Pinpoint the cell where the given text exists, returning its (X, Y) midpoint coordinate. 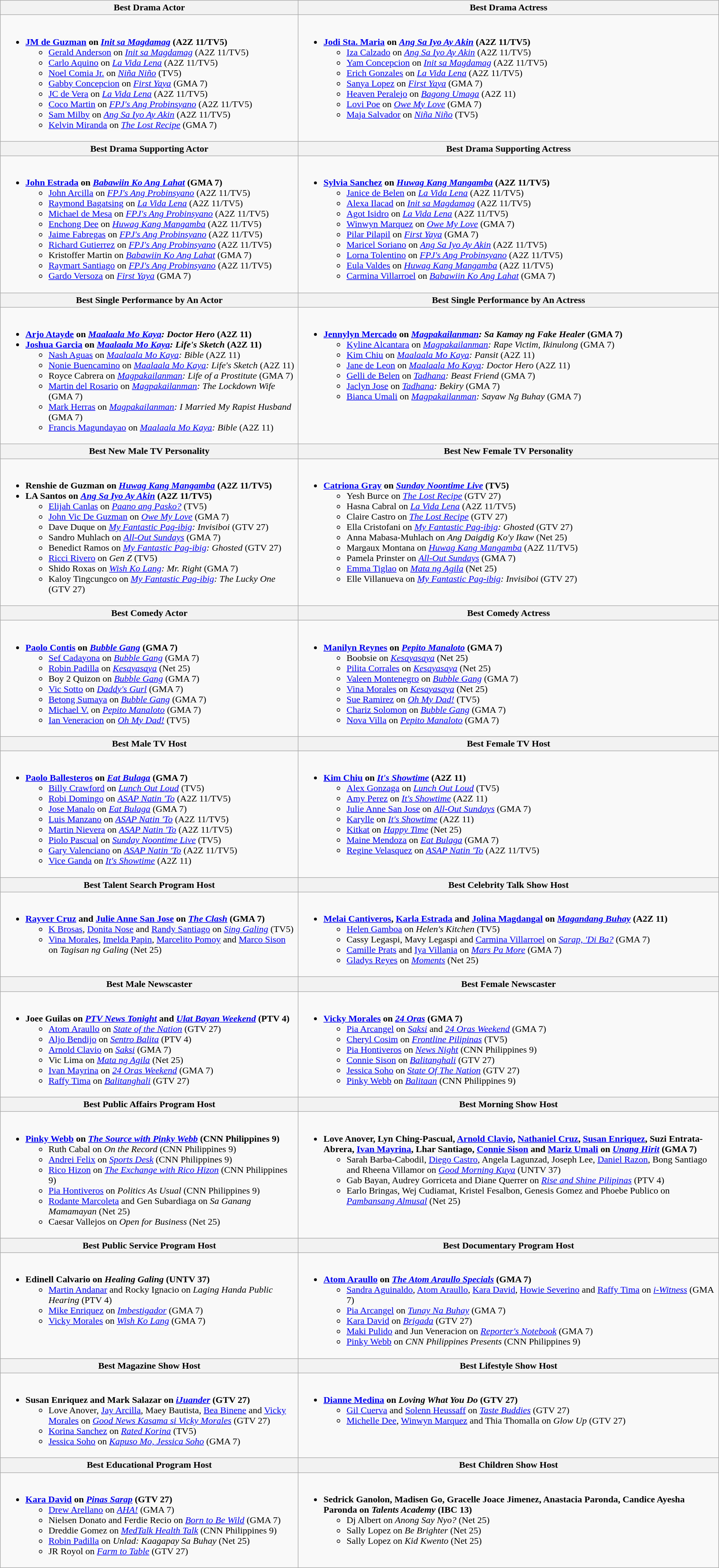
Best Morning Show Host (509, 1104)
Best Male Newscaster (149, 984)
Best Public Service Program Host (149, 1245)
Best New Male TV Personality (149, 451)
Best Children Show Host (509, 1465)
Best New Female TV Personality (509, 451)
Best Magazine Show Host (149, 1366)
Best Female Newscaster (509, 984)
Best Single Performance by An Actress (509, 300)
Best Lifestyle Show Host (509, 1366)
Best Talent Search Program Host (149, 884)
Best Documentary Program Host (509, 1245)
Best Celebrity Talk Show Host (509, 884)
Best Educational Program Host (149, 1465)
Best Drama Actor (149, 8)
Best Drama Actress (509, 8)
Best Male TV Host (149, 743)
Best Comedy Actor (149, 613)
Best Single Performance by An Actor (149, 300)
Best Public Affairs Program Host (149, 1104)
Best Female TV Host (509, 743)
Best Drama Supporting Actor (149, 149)
Best Drama Supporting Actress (509, 149)
Best Comedy Actress (509, 613)
